Return [x, y] of the center of cell containing provided text 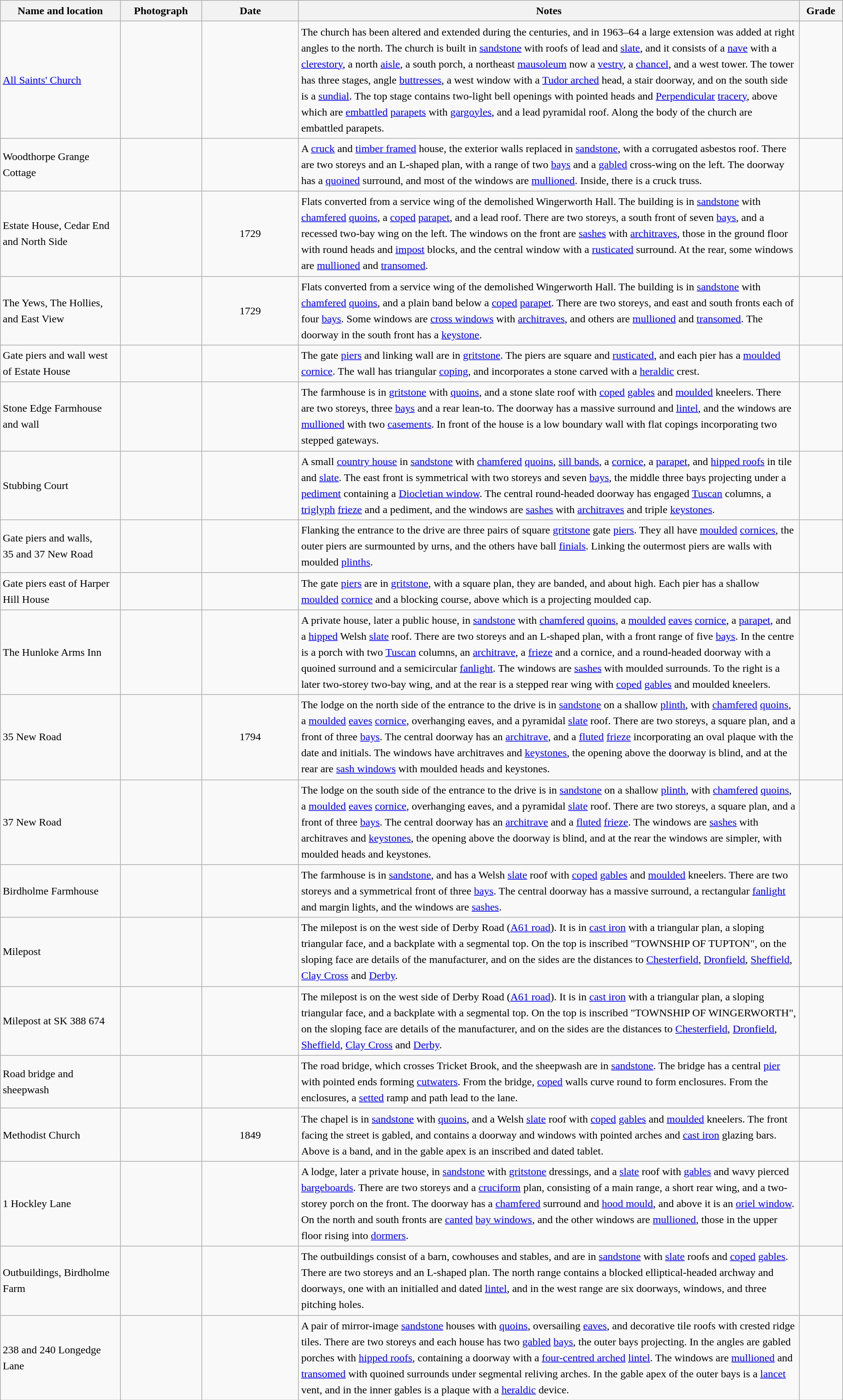
1794 [250, 737]
Gate piers and walls,35 and 37 New Road [60, 546]
Gate piers east of Harper Hill House [60, 591]
Notes [549, 11]
Road bridge and sheepwash [60, 1082]
Date [250, 11]
Gate piers and wall west of Estate House [60, 364]
The Yews, The Hollies, and East View [60, 310]
238 and 240 Longedge Lane [60, 1358]
Birdholme Farmhouse [60, 891]
37 New Road [60, 822]
35 New Road [60, 737]
Woodthorpe Grange Cottage [60, 164]
Stubbing Court [60, 485]
Milepost [60, 952]
Outbuildings, Birdholme Farm [60, 1280]
1 Hockley Lane [60, 1204]
Methodist Church [60, 1135]
Name and location [60, 11]
1849 [250, 1135]
The Hunloke Arms Inn [60, 652]
Photograph [161, 11]
Milepost at SK 388 674 [60, 1021]
All Saints' Church [60, 80]
Stone Edge Farmhouse and wall [60, 416]
Estate House, Cedar End and North Side [60, 234]
Grade [821, 11]
